Pinpoint the cell where the given text exists, returning its [X, Y] midpoint coordinate. 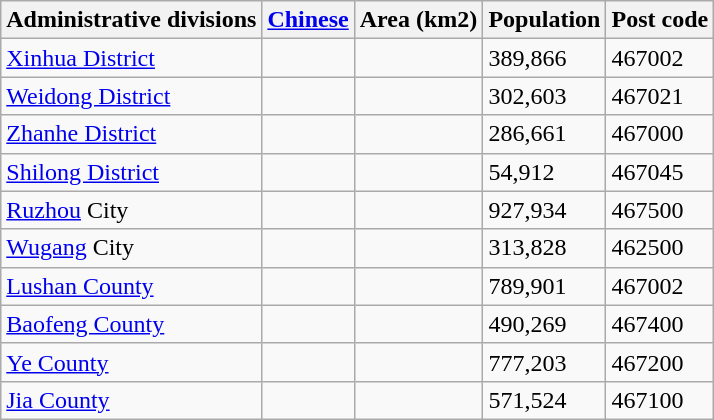
Population [544, 20]
Administrative divisions [132, 20]
313,828 [544, 248]
Lushan County [132, 286]
302,603 [544, 96]
Chinese [308, 20]
Post code [660, 20]
Ruzhou City [132, 210]
Xinhua District [132, 58]
467400 [660, 324]
467045 [660, 172]
Wugang City [132, 248]
Baofeng County [132, 324]
Zhanhe District [132, 134]
Weidong District [132, 96]
Jia County [132, 400]
286,661 [544, 134]
490,269 [544, 324]
777,203 [544, 362]
Area (km2) [418, 20]
571,524 [544, 400]
54,912 [544, 172]
467021 [660, 96]
467200 [660, 362]
389,866 [544, 58]
467000 [660, 134]
Shilong District [132, 172]
Ye County [132, 362]
467100 [660, 400]
462500 [660, 248]
467500 [660, 210]
789,901 [544, 286]
927,934 [544, 210]
